For the text-containing cell, return its midpoint in [X, Y] coordinate format. 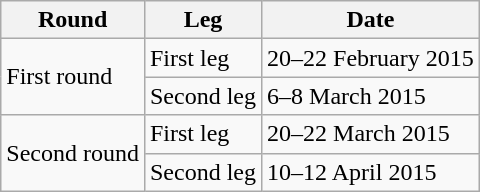
20–22 February 2015 [371, 58]
Date [371, 20]
6–8 March 2015 [371, 96]
Round [73, 20]
Leg [202, 20]
20–22 March 2015 [371, 134]
First round [73, 77]
10–12 April 2015 [371, 172]
Second round [73, 153]
